Identify which cell holds the provided text, then report its (x, y) central coordinate. 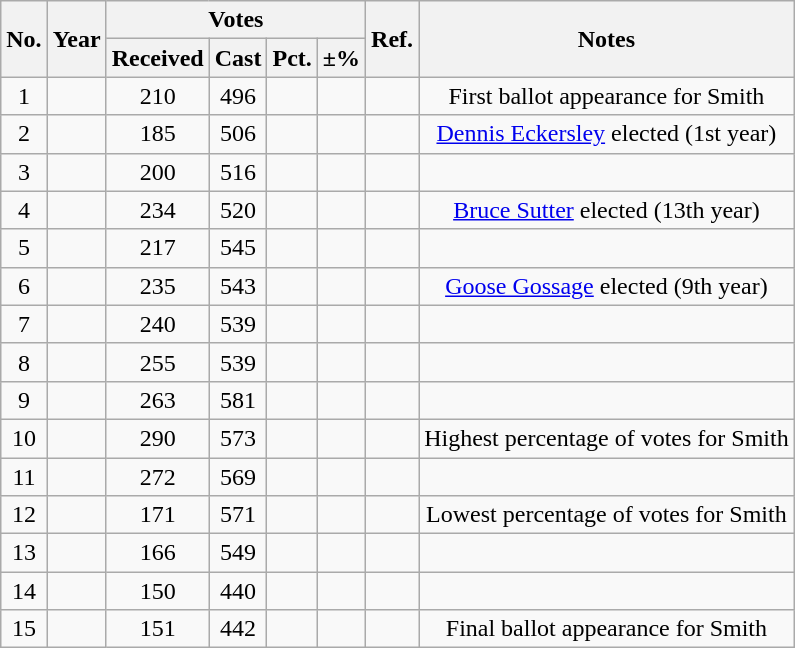
573 (238, 438)
255 (158, 362)
13 (24, 553)
14 (24, 591)
Year (76, 39)
Dennis Eckersley elected (1st year) (607, 134)
166 (158, 553)
496 (238, 96)
235 (158, 286)
185 (158, 134)
234 (158, 210)
Highest percentage of votes for Smith (607, 438)
171 (158, 515)
15 (24, 629)
Pct. (292, 58)
Final ballot appearance for Smith (607, 629)
6 (24, 286)
Votes (236, 20)
506 (238, 134)
240 (158, 324)
First ballot appearance for Smith (607, 96)
272 (158, 477)
Lowest percentage of votes for Smith (607, 515)
200 (158, 172)
545 (238, 248)
5 (24, 248)
Notes (607, 39)
210 (158, 96)
549 (238, 553)
4 (24, 210)
516 (238, 172)
290 (158, 438)
10 (24, 438)
Goose Gossage elected (9th year) (607, 286)
151 (158, 629)
2 (24, 134)
263 (158, 400)
12 (24, 515)
3 (24, 172)
543 (238, 286)
9 (24, 400)
150 (158, 591)
Received (158, 58)
217 (158, 248)
8 (24, 362)
440 (238, 591)
571 (238, 515)
520 (238, 210)
Cast (238, 58)
Ref. (392, 39)
11 (24, 477)
No. (24, 39)
±% (341, 58)
1 (24, 96)
7 (24, 324)
581 (238, 400)
Bruce Sutter elected (13th year) (607, 210)
442 (238, 629)
569 (238, 477)
